Pinpoint the cell where the given text exists, returning its (X, Y) midpoint coordinate. 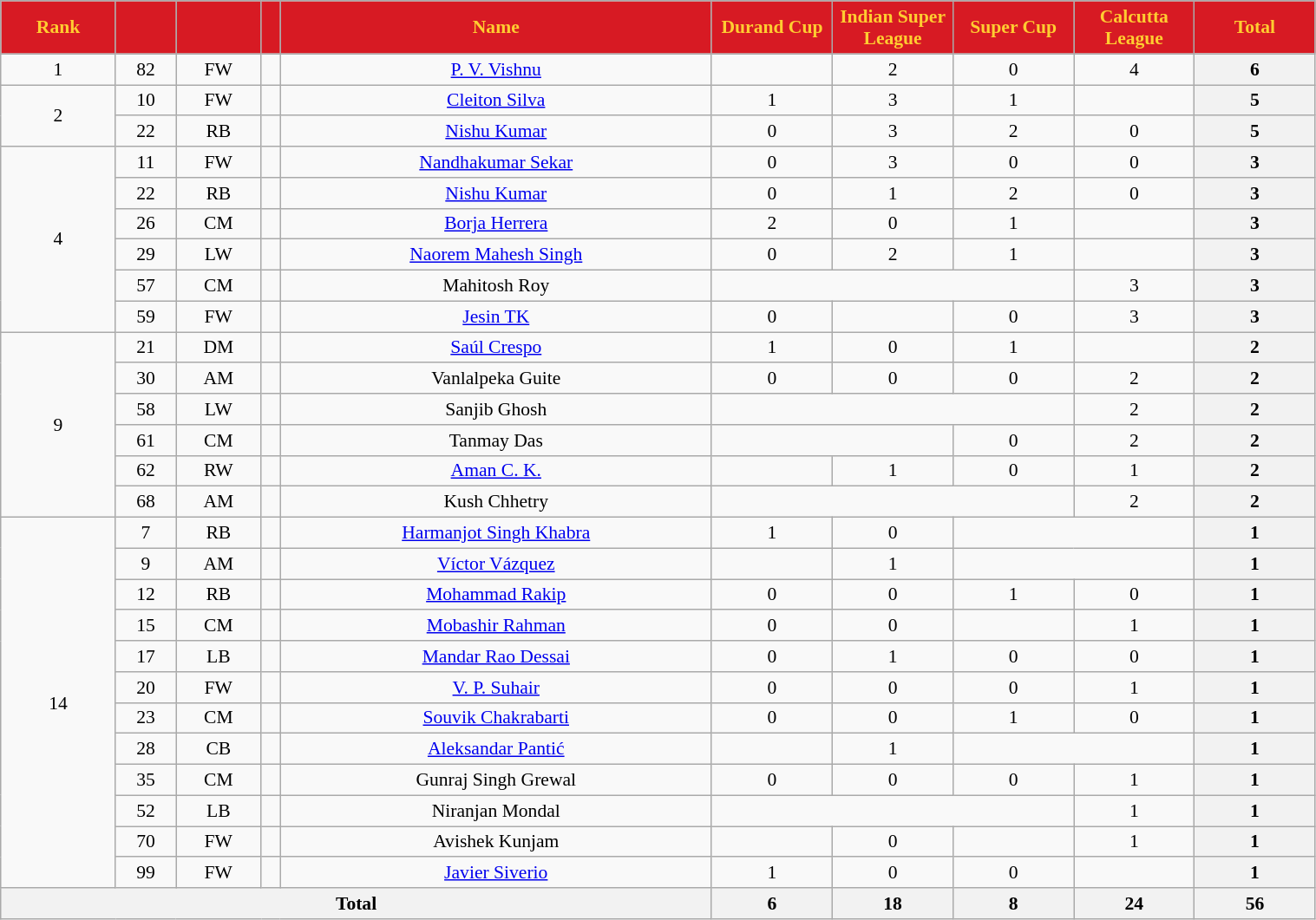
56 (1254, 904)
Aleksandar Pantić (496, 749)
15 (146, 626)
7 (146, 533)
59 (146, 316)
Mohammad Rakip (496, 595)
Avishek Kunjam (496, 842)
52 (146, 811)
Durand Cup (772, 28)
Super Cup (1013, 28)
Mahitosh Roy (496, 286)
DM (219, 348)
Gunraj Singh Grewal (496, 780)
Jesin TK (496, 316)
62 (146, 471)
Aman C. K. (496, 471)
Indian Super League (894, 28)
30 (146, 379)
Borja Herrera (496, 224)
58 (146, 409)
P. V. Vishnu (496, 69)
Rank (58, 28)
Nandhakumar Sekar (496, 162)
Calcutta League (1135, 28)
Vanlalpeka Guite (496, 379)
Mobashir Rahman (496, 626)
V. P. Suhair (496, 688)
Víctor Vázquez (496, 564)
Naorem Mahesh Singh (496, 255)
12 (146, 595)
35 (146, 780)
Kush Chhetry (496, 502)
29 (146, 255)
RW (219, 471)
61 (146, 440)
26 (146, 224)
18 (894, 904)
14 (58, 703)
20 (146, 688)
Sanjib Ghosh (496, 409)
Saúl Crespo (496, 348)
70 (146, 842)
Mandar Rao Dessai (496, 656)
28 (146, 749)
CB (219, 749)
Niranjan Mondal (496, 811)
11 (146, 162)
Cleiton Silva (496, 101)
Javier Siverio (496, 873)
82 (146, 69)
23 (146, 718)
24 (1135, 904)
10 (146, 101)
99 (146, 873)
68 (146, 502)
21 (146, 348)
17 (146, 656)
57 (146, 286)
Tanmay Das (496, 440)
Harmanjot Singh Khabra (496, 533)
Name (496, 28)
Souvik Chakrabarti (496, 718)
8 (1013, 904)
